Return the [X, Y] coordinate for the center point of the cell that contains the specified text.  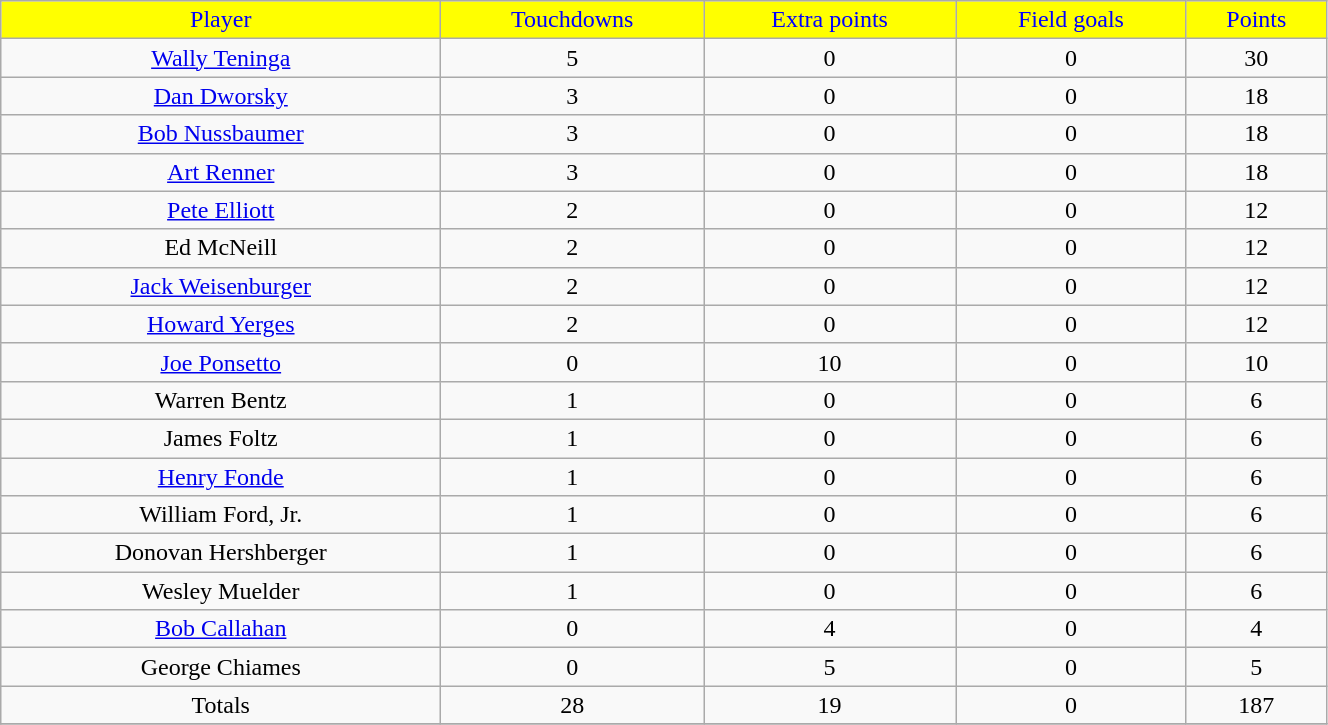
Jack Weisenburger [221, 286]
Ed McNeill [221, 248]
28 [572, 705]
Wally Teninga [221, 58]
Field goals [1072, 20]
Touchdowns [572, 20]
Henry Fonde [221, 477]
Bob Nussbaumer [221, 134]
Pete Elliott [221, 210]
Totals [221, 705]
Warren Bentz [221, 400]
Joe Ponsetto [221, 362]
Dan Dworsky [221, 96]
Howard Yerges [221, 324]
Wesley Muelder [221, 591]
Player [221, 20]
Bob Callahan [221, 629]
George Chiames [221, 667]
30 [1256, 58]
James Foltz [221, 438]
Points [1256, 20]
Art Renner [221, 172]
187 [1256, 705]
19 [830, 705]
Donovan Hershberger [221, 553]
Extra points [830, 20]
William Ford, Jr. [221, 515]
